Scan for the cell matching the given text and deliver its [X, Y] coordinate at center. 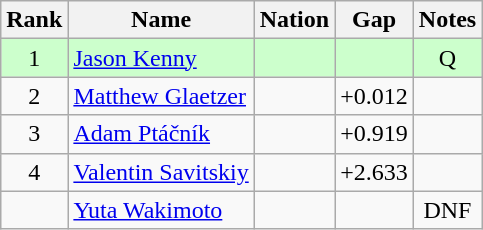
4 [34, 172]
Notes [447, 20]
Name [161, 20]
Rank [34, 20]
Yuta Wakimoto [161, 210]
+0.012 [374, 96]
Nation [294, 20]
Jason Kenny [161, 58]
1 [34, 58]
Gap [374, 20]
+2.633 [374, 172]
Valentin Savitskiy [161, 172]
Q [447, 58]
3 [34, 134]
Adam Ptáčník [161, 134]
2 [34, 96]
+0.919 [374, 134]
DNF [447, 210]
Matthew Glaetzer [161, 96]
